Output the (x, y) coordinate of the center of the cell containing the given text.  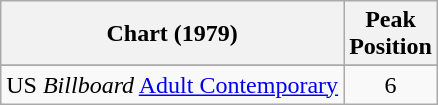
US Billboard Adult Contemporary (172, 85)
6 (391, 85)
Chart (1979) (172, 34)
PeakPosition (391, 34)
